Provide the (X, Y) coordinate of the cell's center where the given text is located.  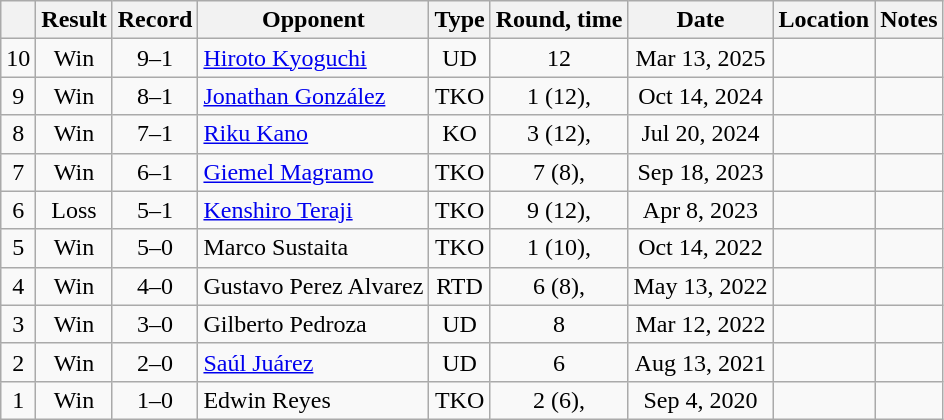
Gustavo Perez Alvarez (314, 286)
Saúl Juárez (314, 362)
Kenshiro Teraji (314, 210)
3 (12), (559, 134)
Marco Sustaita (314, 248)
10 (18, 58)
9–1 (155, 58)
5–0 (155, 248)
2–0 (155, 362)
1 (12), (559, 96)
Edwin Reyes (314, 400)
Gilberto Pedroza (314, 324)
Loss (74, 210)
Apr 8, 2023 (700, 210)
RTD (460, 286)
5–1 (155, 210)
4–0 (155, 286)
4 (18, 286)
5 (18, 248)
9 (18, 96)
2 (18, 362)
KO (460, 134)
Jonathan González (314, 96)
Sep 18, 2023 (700, 172)
7 (18, 172)
3 (18, 324)
1 (18, 400)
Sep 4, 2020 (700, 400)
2 (6), (559, 400)
Mar 13, 2025 (700, 58)
12 (559, 58)
Oct 14, 2024 (700, 96)
7–1 (155, 134)
1–0 (155, 400)
May 13, 2022 (700, 286)
3–0 (155, 324)
Jul 20, 2024 (700, 134)
Riku Kano (314, 134)
Mar 12, 2022 (700, 324)
Record (155, 20)
7 (8), (559, 172)
Type (460, 20)
Opponent (314, 20)
Oct 14, 2022 (700, 248)
Result (74, 20)
Aug 13, 2021 (700, 362)
Notes (909, 20)
Round, time (559, 20)
Hiroto Kyoguchi (314, 58)
Giemel Magramo (314, 172)
Date (700, 20)
8–1 (155, 96)
9 (12), (559, 210)
1 (10), (559, 248)
6–1 (155, 172)
Location (824, 20)
6 (8), (559, 286)
